Identify which cell holds the provided text, then report its (x, y) central coordinate. 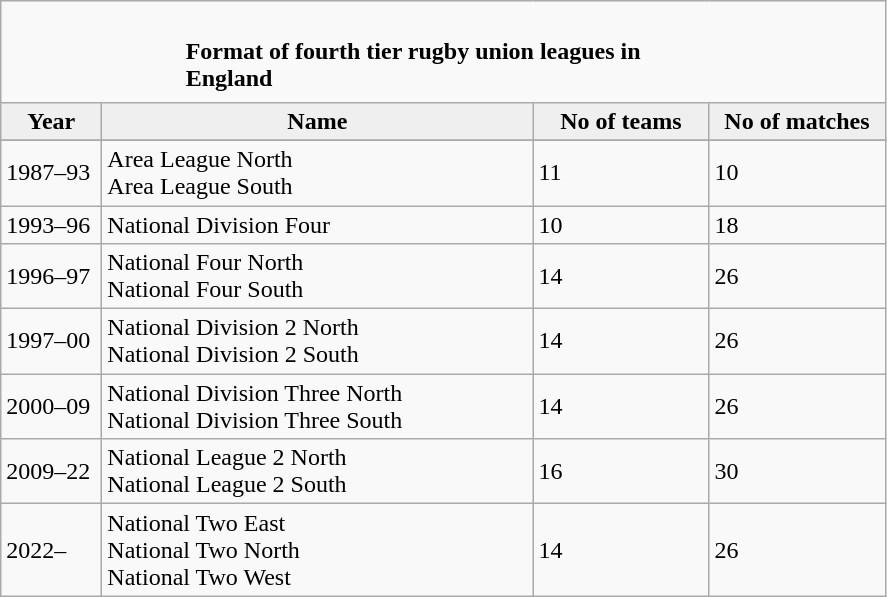
30 (797, 472)
2022– (52, 550)
1997–00 (52, 342)
Area League NorthArea League South (318, 172)
National Four NorthNational Four South (318, 276)
Name (318, 121)
National Division 2 NorthNational Division 2 South (318, 342)
No of teams (621, 121)
Year (52, 121)
No of matches (797, 121)
1987–93 (52, 172)
1996–97 (52, 276)
2009–22 (52, 472)
2000–09 (52, 406)
National League 2 NorthNational League 2 South (318, 472)
National Two EastNational Two NorthNational Two West (318, 550)
National Division Three NorthNational Division Three South (318, 406)
National Division Four (318, 225)
11 (621, 172)
18 (797, 225)
1993–96 (52, 225)
16 (621, 472)
